Output the [X, Y] coordinate of the center of the cell containing the given text.  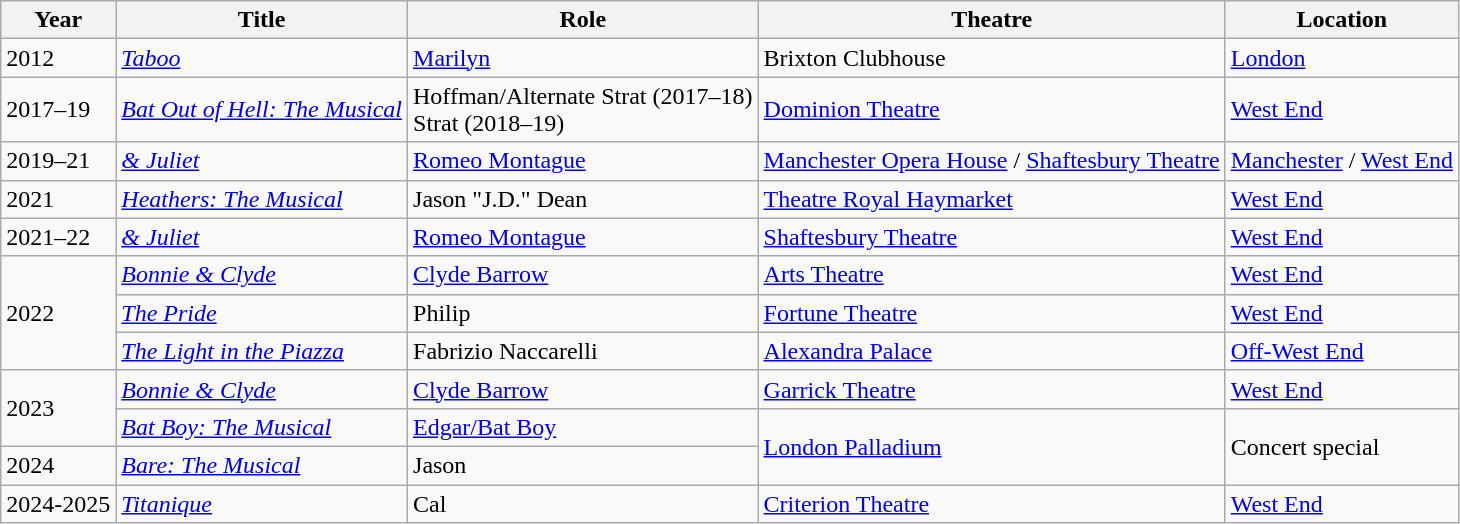
2022 [58, 313]
Arts Theatre [992, 275]
Theatre [992, 20]
Titanique [262, 503]
Jason [584, 465]
Jason "J.D." Dean [584, 199]
2024-2025 [58, 503]
Off-West End [1342, 351]
Manchester / West End [1342, 161]
2012 [58, 58]
Bare: The Musical [262, 465]
Fabrizio Naccarelli [584, 351]
The Pride [262, 313]
Location [1342, 20]
The Light in the Piazza [262, 351]
London Palladium [992, 446]
Bat Boy: The Musical [262, 427]
Role [584, 20]
Theatre Royal Haymarket [992, 199]
London [1342, 58]
Marilyn [584, 58]
Dominion Theatre [992, 110]
2017–19 [58, 110]
2024 [58, 465]
Hoffman/Alternate Strat (2017–18) Strat (2018–19) [584, 110]
Title [262, 20]
2021–22 [58, 237]
Garrick Theatre [992, 389]
Alexandra Palace [992, 351]
Fortune Theatre [992, 313]
2021 [58, 199]
Shaftesbury Theatre [992, 237]
2019–21 [58, 161]
Brixton Clubhouse [992, 58]
Year [58, 20]
Bat Out of Hell: The Musical [262, 110]
Edgar/Bat Boy [584, 427]
Philip [584, 313]
Criterion Theatre [992, 503]
Manchester Opera House / Shaftesbury Theatre [992, 161]
Taboo [262, 58]
Cal [584, 503]
2023 [58, 408]
Concert special [1342, 446]
Heathers: The Musical [262, 199]
